Capture the cell that displays the provided text and extract its [x, y] central coordinate. 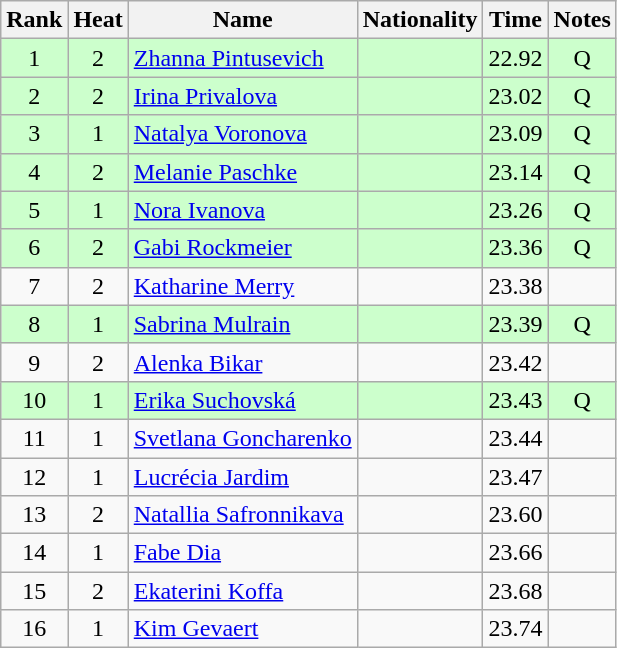
13 [34, 515]
Erika Suchovská [242, 400]
23.47 [516, 477]
9 [34, 362]
15 [34, 591]
Kim Gevaert [242, 629]
Alenka Bikar [242, 362]
23.60 [516, 515]
Natallia Safronnikava [242, 515]
23.26 [516, 210]
23.68 [516, 591]
12 [34, 477]
Melanie Paschke [242, 172]
23.66 [516, 553]
Heat [98, 20]
Natalya Voronova [242, 134]
22.92 [516, 58]
Gabi Rockmeier [242, 248]
23.74 [516, 629]
Nationality [420, 20]
Ekaterini Koffa [242, 591]
Sabrina Mulrain [242, 324]
Nora Ivanova [242, 210]
10 [34, 400]
Katharine Merry [242, 286]
11 [34, 438]
3 [34, 134]
5 [34, 210]
23.36 [516, 248]
Rank [34, 20]
23.39 [516, 324]
8 [34, 324]
Svetlana Goncharenko [242, 438]
23.44 [516, 438]
23.38 [516, 286]
23.43 [516, 400]
4 [34, 172]
Time [516, 20]
Irina Privalova [242, 96]
7 [34, 286]
Fabe Dia [242, 553]
Notes [582, 20]
16 [34, 629]
Name [242, 20]
23.14 [516, 172]
23.09 [516, 134]
23.42 [516, 362]
23.02 [516, 96]
14 [34, 553]
Zhanna Pintusevich [242, 58]
Lucrécia Jardim [242, 477]
6 [34, 248]
